Determine the (x, y) coordinate at the center of the cell enclosing the given text.  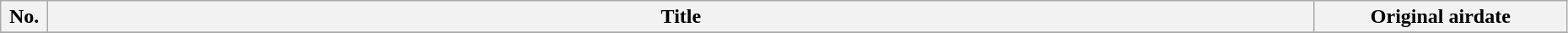
Original airdate (1441, 17)
No. (24, 17)
Title (681, 17)
